Detect which cell encompasses the target text, then output its (X, Y) center coordinate. 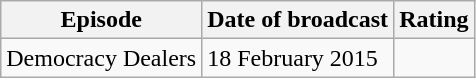
Date of broadcast (298, 20)
Democracy Dealers (102, 58)
18 February 2015 (298, 58)
Episode (102, 20)
Rating (434, 20)
